Identify which cell holds the provided text, then report its [X, Y] central coordinate. 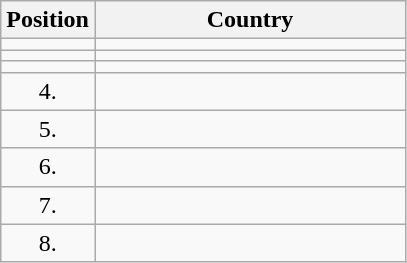
8. [48, 243]
7. [48, 205]
6. [48, 167]
5. [48, 129]
Position [48, 20]
4. [48, 91]
Country [250, 20]
